Find where the given text appears and provide that cell's center as (X, Y) coordinate. 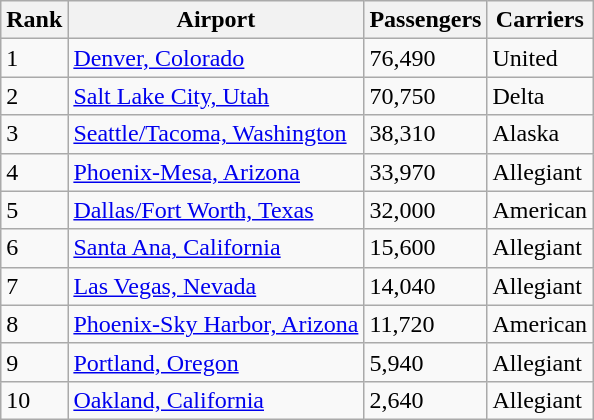
Airport (216, 20)
5 (34, 210)
70,750 (426, 96)
14,040 (426, 286)
Denver, Colorado (216, 58)
Carriers (540, 20)
11,720 (426, 324)
Alaska (540, 134)
4 (34, 172)
10 (34, 400)
9 (34, 362)
5,940 (426, 362)
32,000 (426, 210)
Dallas/Fort Worth, Texas (216, 210)
Delta (540, 96)
Passengers (426, 20)
Las Vegas, Nevada (216, 286)
Portland, Oregon (216, 362)
Salt Lake City, Utah (216, 96)
6 (34, 248)
Phoenix-Sky Harbor, Arizona (216, 324)
76,490 (426, 58)
3 (34, 134)
Phoenix-Mesa, Arizona (216, 172)
2 (34, 96)
8 (34, 324)
2,640 (426, 400)
Santa Ana, California (216, 248)
1 (34, 58)
United (540, 58)
38,310 (426, 134)
Seattle/Tacoma, Washington (216, 134)
7 (34, 286)
33,970 (426, 172)
15,600 (426, 248)
Oakland, California (216, 400)
Rank (34, 20)
